Output the [x, y] coordinate of the center of the cell containing the given text.  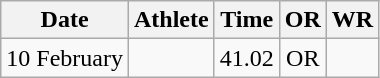
41.02 [246, 58]
Athlete [171, 20]
Date [65, 20]
10 February [65, 58]
Time [246, 20]
WR [352, 20]
